Pinpoint the cell where the given text exists, returning its (X, Y) midpoint coordinate. 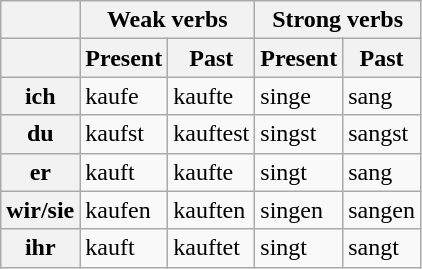
singst (299, 134)
Weak verbs (168, 20)
kauften (212, 210)
kaufen (124, 210)
wir/sie (40, 210)
Strong verbs (338, 20)
du (40, 134)
kauftest (212, 134)
sangt (382, 248)
ich (40, 96)
kauftet (212, 248)
singe (299, 96)
kaufe (124, 96)
sangen (382, 210)
ihr (40, 248)
sangst (382, 134)
er (40, 172)
kaufst (124, 134)
singen (299, 210)
